For the text-containing cell, return its midpoint in [X, Y] coordinate format. 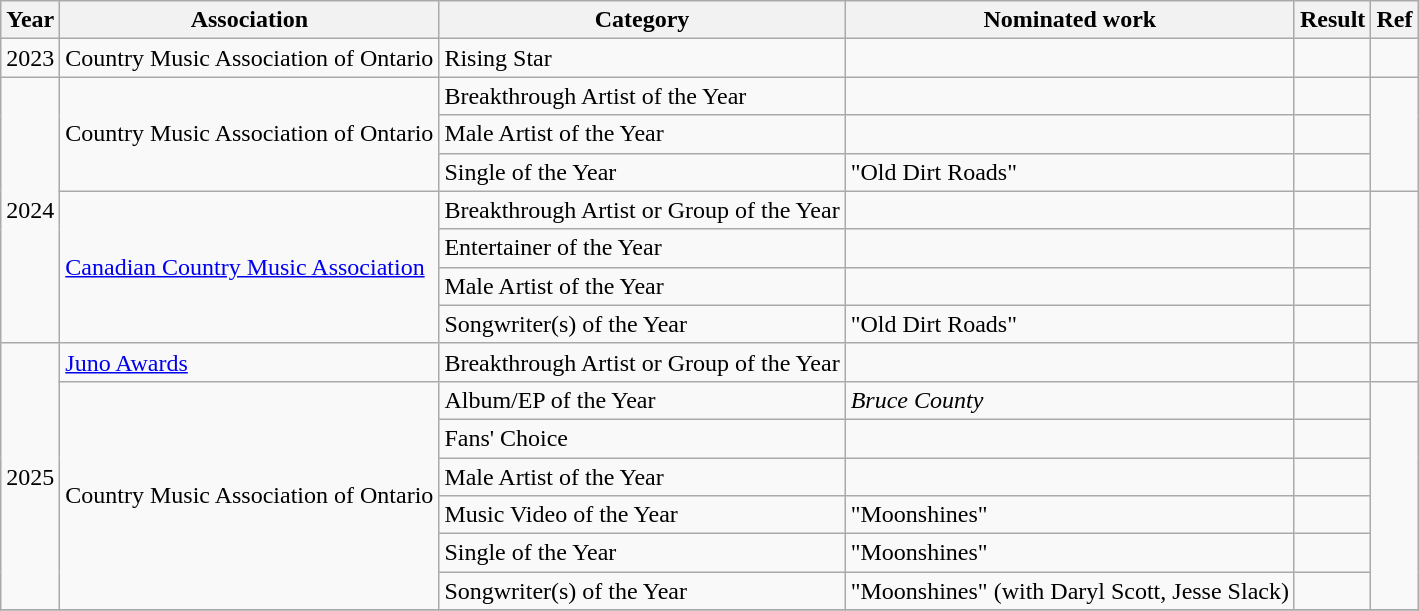
Ref [1394, 20]
2024 [30, 210]
Music Video of the Year [642, 515]
Fans' Choice [642, 438]
Year [30, 20]
Association [250, 20]
Entertainer of the Year [642, 248]
Bruce County [1070, 400]
Album/EP of the Year [642, 400]
Juno Awards [250, 362]
2023 [30, 58]
2025 [30, 476]
Rising Star [642, 58]
"Moonshines" (with Daryl Scott, Jesse Slack) [1070, 591]
Canadian Country Music Association [250, 267]
Result [1332, 20]
Nominated work [1070, 20]
Category [642, 20]
Breakthrough Artist of the Year [642, 96]
